Provide the (X, Y) coordinate of the cell's center where the given text is located.  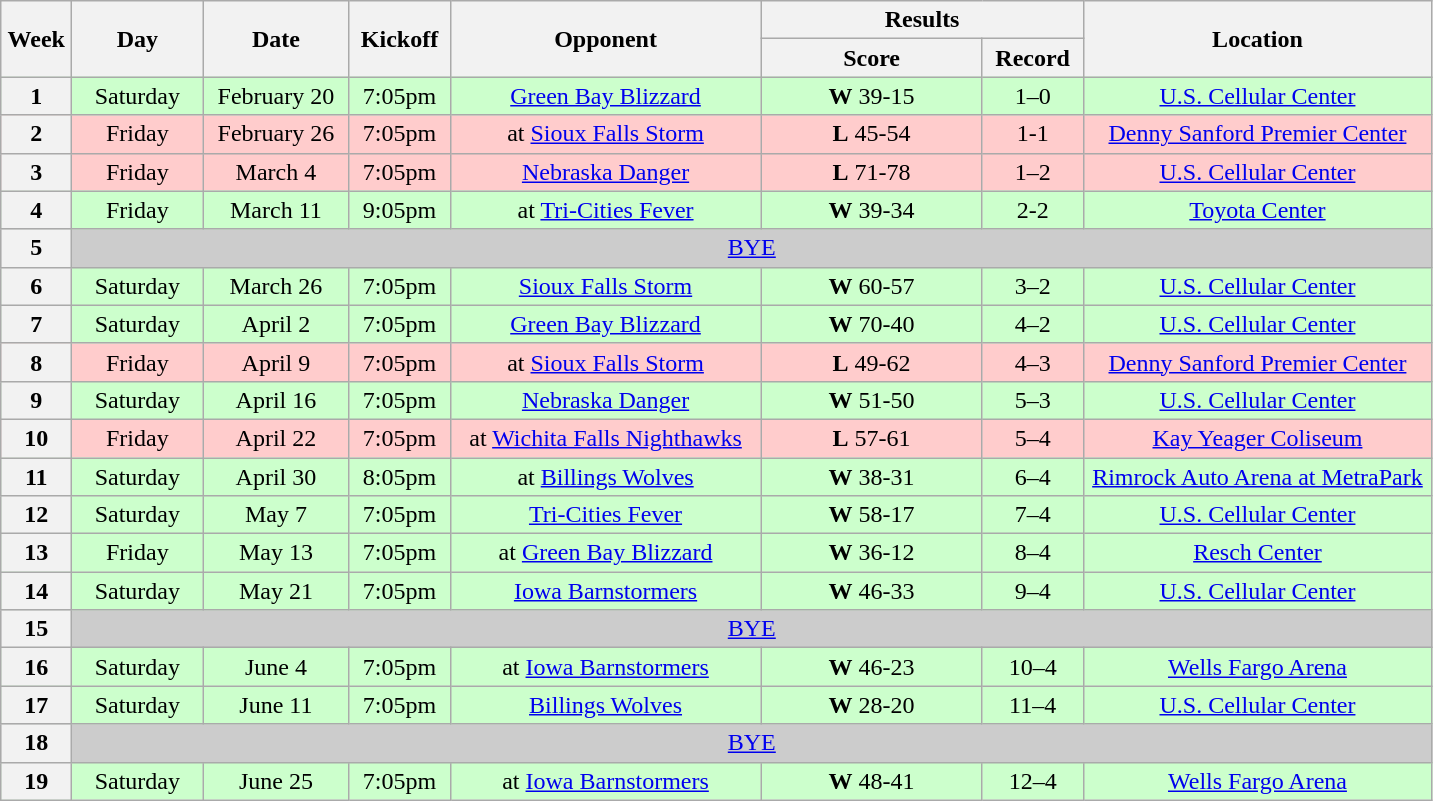
April 30 (276, 477)
3 (36, 172)
Day (138, 39)
7 (36, 324)
8:05pm (400, 477)
W 39-34 (872, 210)
6 (36, 286)
9–4 (1032, 591)
6–4 (1032, 477)
10 (36, 438)
5 (36, 248)
5–3 (1032, 400)
Rimrock Auto Arena at MetraPark (1258, 477)
Location (1258, 39)
L 57-61 (872, 438)
March 26 (276, 286)
February 26 (276, 134)
4 (36, 210)
17 (36, 705)
April 22 (276, 438)
W 60-57 (872, 286)
March 11 (276, 210)
1-1 (1032, 134)
W 36-12 (872, 553)
W 51-50 (872, 400)
10–4 (1032, 667)
Results (922, 20)
June 4 (276, 667)
18 (36, 743)
W 48-41 (872, 781)
3–2 (1032, 286)
L 45-54 (872, 134)
Kay Yeager Coliseum (1258, 438)
May 21 (276, 591)
1–2 (1032, 172)
11 (36, 477)
Toyota Center (1258, 210)
14 (36, 591)
Record (1032, 58)
4–3 (1032, 362)
11–4 (1032, 705)
15 (36, 629)
9:05pm (400, 210)
Tri-Cities Fever (606, 515)
1 (36, 96)
at Wichita Falls Nighthawks (606, 438)
at Tri-Cities Fever (606, 210)
Sioux Falls Storm (606, 286)
5–4 (1032, 438)
Week (36, 39)
February 20 (276, 96)
Billings Wolves (606, 705)
9 (36, 400)
April 2 (276, 324)
Kickoff (400, 39)
Resch Center (1258, 553)
Opponent (606, 39)
Date (276, 39)
June 11 (276, 705)
April 9 (276, 362)
at Billings Wolves (606, 477)
May 13 (276, 553)
2 (36, 134)
W 46-23 (872, 667)
Iowa Barnstormers (606, 591)
12 (36, 515)
8–4 (1032, 553)
May 7 (276, 515)
8 (36, 362)
2-2 (1032, 210)
June 25 (276, 781)
April 16 (276, 400)
March 4 (276, 172)
W 39-15 (872, 96)
W 46-33 (872, 591)
7–4 (1032, 515)
L 49-62 (872, 362)
W 70-40 (872, 324)
12–4 (1032, 781)
W 38-31 (872, 477)
1–0 (1032, 96)
16 (36, 667)
W 28-20 (872, 705)
13 (36, 553)
L 71-78 (872, 172)
at Green Bay Blizzard (606, 553)
W 58-17 (872, 515)
19 (36, 781)
Score (872, 58)
4–2 (1032, 324)
